Determine the [X, Y] coordinate at the center of the cell enclosing the given text.  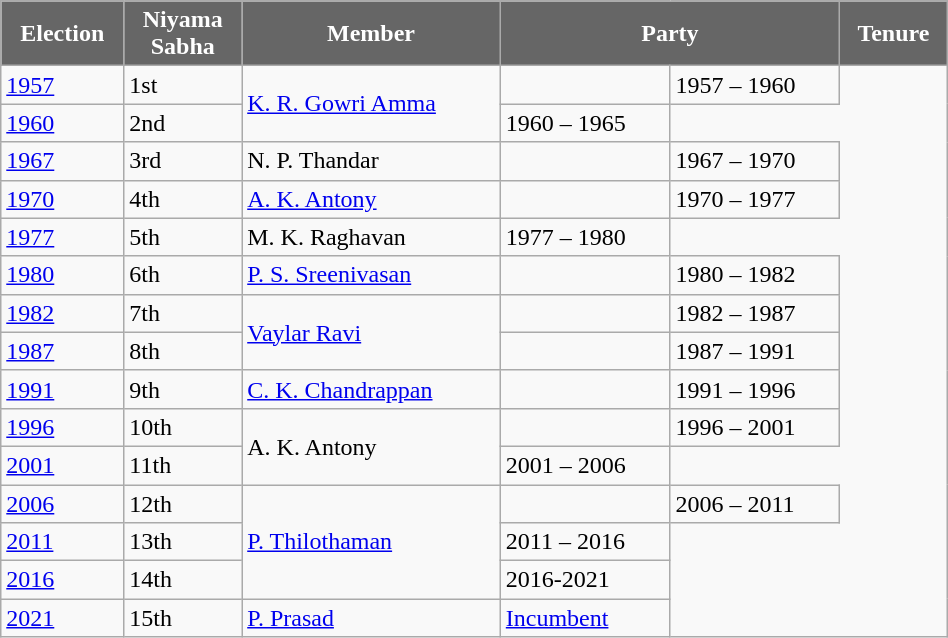
8th [183, 351]
1967 [62, 161]
2nd [183, 123]
NiyamaSabha [183, 34]
1970 – 1977 [755, 199]
2016-2021 [585, 580]
Vaylar Ravi [372, 332]
1960 [62, 123]
3rd [183, 161]
1980 [62, 275]
Tenure [894, 34]
2021 [62, 618]
2011 [62, 542]
1987 [62, 351]
2011 – 2016 [585, 542]
7th [183, 313]
4th [183, 199]
10th [183, 427]
1980 – 1982 [755, 275]
M. K. Raghavan [372, 237]
12th [183, 503]
P. Prasad [372, 618]
P. Thilothaman [372, 541]
2001 – 2006 [585, 465]
2006 [62, 503]
Election [62, 34]
1957 [62, 85]
Party [670, 34]
1967 – 1970 [755, 161]
1977 [62, 237]
14th [183, 580]
1960 – 1965 [585, 123]
1991 – 1996 [755, 389]
Incumbent [585, 618]
1991 [62, 389]
C. K. Chandrappan [372, 389]
1st [183, 85]
P. S. Sreenivasan [372, 275]
1996 – 2001 [755, 427]
5th [183, 237]
1977 – 1980 [585, 237]
9th [183, 389]
13th [183, 542]
1982 – 1987 [755, 313]
1957 – 1960 [755, 85]
1987 – 1991 [755, 351]
11th [183, 465]
1982 [62, 313]
1996 [62, 427]
6th [183, 275]
1970 [62, 199]
2001 [62, 465]
K. R. Gowri Amma [372, 104]
2016 [62, 580]
2006 – 2011 [755, 503]
Member [372, 34]
N. P. Thandar [372, 161]
15th [183, 618]
